Identify which cell holds the provided text, then report its [X, Y] central coordinate. 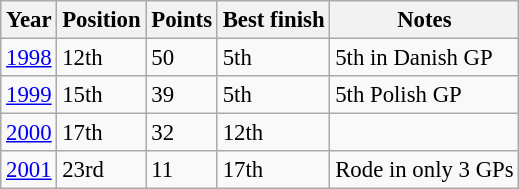
50 [182, 58]
23rd [102, 170]
2001 [29, 170]
11 [182, 170]
15th [102, 95]
5th Polish GP [424, 95]
1999 [29, 95]
Position [102, 20]
Best finish [273, 20]
Year [29, 20]
Rode in only 3 GPs [424, 170]
5th in Danish GP [424, 58]
Points [182, 20]
Notes [424, 20]
39 [182, 95]
1998 [29, 58]
32 [182, 133]
2000 [29, 133]
